Capture the cell that displays the provided text and extract its [X, Y] central coordinate. 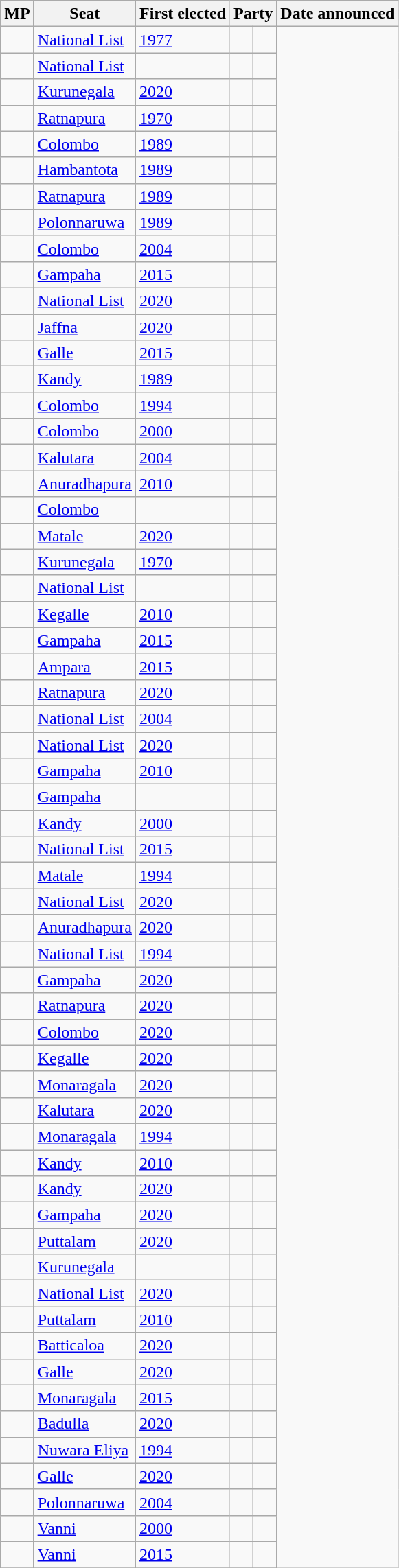
Jaffna [84, 327]
Seat [84, 14]
First elected [183, 14]
Nuwara Eliya [84, 1450]
Date announced [338, 14]
Batticaloa [84, 1346]
Party [253, 14]
MP [17, 14]
Hambantota [84, 170]
1977 [183, 40]
Badulla [84, 1424]
Ampara [84, 666]
